Extract the [x, y] coordinate from the center of the cell holding the provided text.  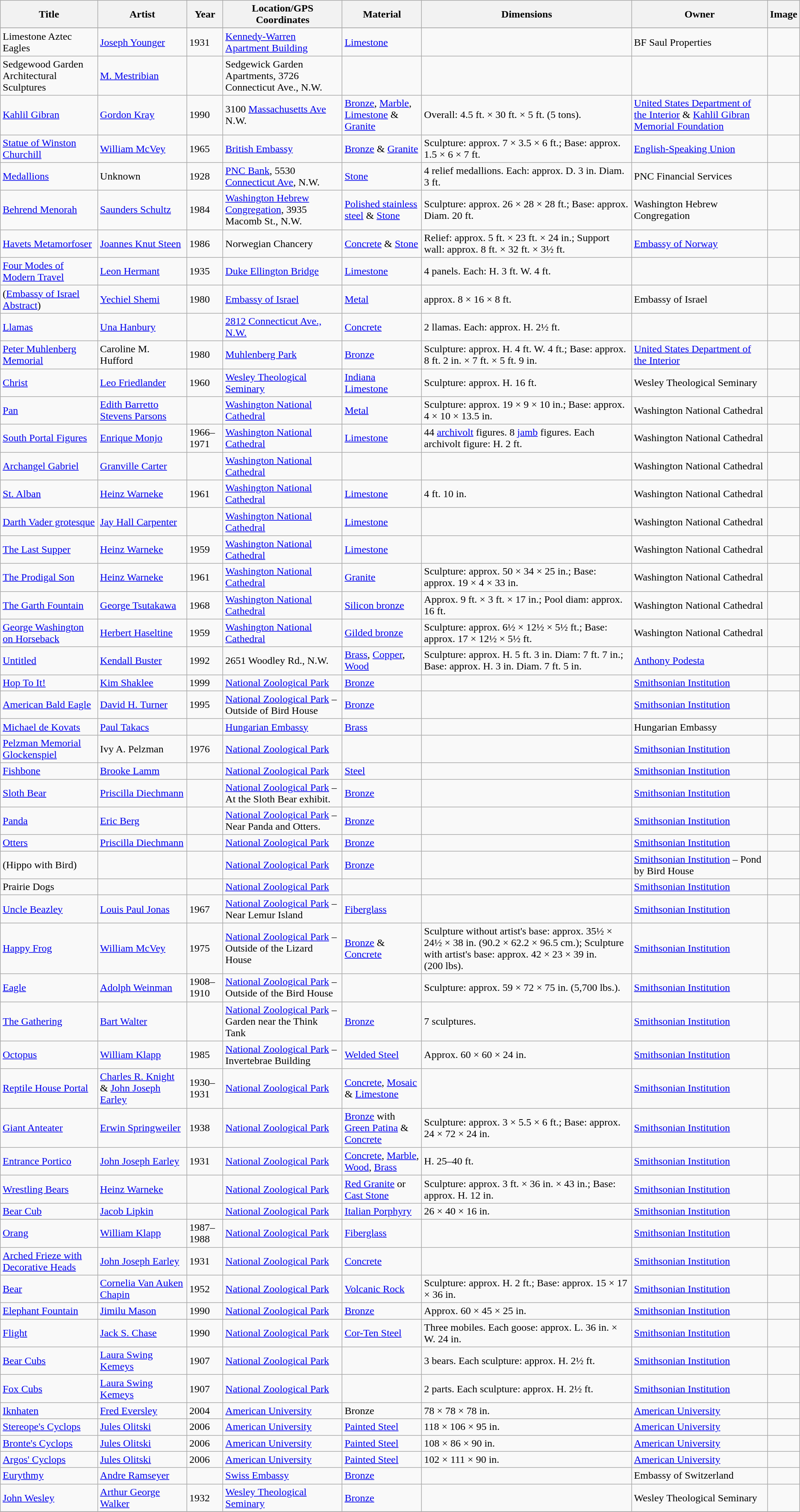
Pan [49, 410]
Jimilu Mason [143, 1311]
Saunders Schultz [143, 210]
Giant Anteater [49, 1128]
Argos' Cyclops [49, 1459]
National Zoological Park – Invertebrae Building [283, 1055]
7 sculptures. [526, 1021]
Christ [49, 382]
Bear [49, 1289]
Untitled [49, 661]
Arthur George Walker [143, 1498]
Location/GPS Coordinates [283, 15]
South Portal Figures [49, 439]
Material [382, 15]
Sculpture: approx. H. 4 ft. W. 4 ft.; Base: approx. 8 ft. 2 in. × 7 ft. × 5 ft. 9 in. [526, 355]
1965 [205, 149]
United States Department of the Interior [700, 355]
1935 [205, 271]
Volcanic Rock [382, 1289]
118 × 106 × 95 in. [526, 1427]
United States Department of the Interior & Kahlil Gibran Memorial Foundation [700, 115]
PNC Financial Services [700, 176]
Joseph Younger [143, 42]
Anthony Podesta [700, 661]
Sculpture: approx. 3 × 5.5 × 6 ft.; Base: approx. 24 × 72 × 24 in. [526, 1128]
Sculpture: approx. H. 2 ft.; Base: approx. 15 × 17 × 36 in. [526, 1289]
Uncle Beazley [49, 909]
National Zoological Park – Outside of the Bird House [283, 987]
108 × 86 × 90 in. [526, 1443]
Eurythmy [49, 1476]
Archangel Gabriel [49, 466]
Entrance Portico [49, 1161]
Jacob Lipkin [143, 1211]
Andre Ramseyer [143, 1476]
Dimensions [526, 15]
1968 [205, 605]
Eric Berg [143, 821]
Brass [382, 727]
British Embassy [283, 149]
Medallions [49, 176]
3100 Massachusetts Ave N.W. [283, 115]
Pelzman Memorial Glockenspiel [49, 749]
Una Hanbury [143, 327]
1985 [205, 1055]
Hop To It! [49, 683]
Artist [143, 15]
Relief: approx. 5 ft. × 23 ft. × 24 in.; Support wall: approx. 8 ft. × 32 ft. × 3½ ft. [526, 244]
78 × 78 × 78 in. [526, 1411]
Statue of Winston Churchill [49, 149]
Orang [49, 1233]
Prairie Dogs [49, 887]
Bronze & Concrete [382, 948]
44 archivolt figures. 8 jamb figures. Each archivolt figure: H. 2 ft. [526, 439]
Michael de Kovats [49, 727]
Fred Eversley [143, 1411]
Year [205, 15]
Bronte's Cyclops [49, 1443]
Cornelia Van Auken Chapin [143, 1289]
4 relief medallions. Each: approx. D. 3 in. Diam. 3 ft. [526, 176]
Fox Cubs [49, 1388]
Sculpture: approx. 26 × 28 × 28 ft.; Base: approx. Diam. 20 ft. [526, 210]
1966–1971 [205, 439]
Washington Hebrew Congregation [700, 210]
M. Mestribian [143, 76]
Bear Cub [49, 1211]
Erwin Springweiler [143, 1128]
3 bears. Each sculpture: approx. H. 2½ ft. [526, 1361]
Yechiel Shemi [143, 299]
English-Speaking Union [700, 149]
Reptile House Portal [49, 1088]
Leon Hermant [143, 271]
Embassy of Norway [700, 244]
Welded Steel [382, 1055]
National Zoological Park – Near Lemur Island [283, 909]
Four Modes of Modern Travel [49, 271]
Stereope's Cyclops [49, 1427]
1908–1910 [205, 987]
National Zoological Park – At the Sloth Bear exhibit. [283, 793]
Granite [382, 577]
Indiana Limestone [382, 382]
Jack S. Chase [143, 1333]
Gordon Kray [143, 115]
Arched Frieze with Decorative Heads [49, 1261]
The Garth Fountain [49, 605]
Polished stainless steel & Stone [382, 210]
Kennedy-Warren Apartment Building [283, 42]
Three mobiles. Each goose: approx. L. 36 in. × W. 24 in. [526, 1333]
4 panels. Each: H. 3 ft. W. 4 ft. [526, 271]
Joannes Knut Steen [143, 244]
Title [49, 15]
Sedgewick Garden Apartments, 3726 Connecticut Ave., N.W. [283, 76]
Brooke Lamm [143, 771]
Owner [700, 15]
Sculpture: approx. 6½ × 12½ × 5½ ft.; Base: approx. 17 × 12½ × 5½ ft. [526, 633]
Sculpture: approx. 59 × 72 × 75 in. (5,700 lbs.). [526, 987]
Edith Barretto Stevens Parsons [143, 410]
1995 [205, 704]
Charles R. Knight & John Joseph Earley [143, 1088]
Paul Takacs [143, 727]
Bear Cubs [49, 1361]
2004 [205, 1411]
BF Saul Properties [700, 42]
2 llamas. Each: approx. H. 2½ ft. [526, 327]
Sculpture: approx. 7 × 3.5 × 6 ft.; Base: approx. 1.5 × 6 × 7 ft. [526, 149]
1999 [205, 683]
Swiss Embassy [283, 1476]
Unknown [143, 176]
Image [784, 15]
Duke Ellington Bridge [283, 271]
National Zoological Park – Near Panda and Otters. [283, 821]
1928 [205, 176]
1938 [205, 1128]
1986 [205, 244]
2651 Woodley Rd., N.W. [283, 661]
Octopus [49, 1055]
2812 Connecticut Ave., N.W. [283, 327]
Darth Vader grotesque [49, 522]
Steel [382, 771]
David H. Turner [143, 704]
St. Alban [49, 494]
Granville Carter [143, 466]
Bronze, Marble, Limestone & Granite [382, 115]
George Tsutakawa [143, 605]
Smithsonian Institution – Pond by Bird House [700, 865]
The Last Supper [49, 550]
Italian Porphyry [382, 1211]
Kahlil Gibran [49, 115]
Havets Metamorfoser [49, 244]
1992 [205, 661]
Peter Muhlenberg Memorial [49, 355]
Approx. 60 × 45 × 25 in. [526, 1311]
Bronze & Granite [382, 149]
1976 [205, 749]
Leo Friedlander [143, 382]
1930–1931 [205, 1088]
Limestone Aztec Eagles [49, 42]
Fishbone [49, 771]
Concrete, Marble, Wood, Brass [382, 1161]
Approx. 9 ft. × 3 ft. × 17 in.; Pool diam: approx. 16 ft. [526, 605]
Sloth Bear [49, 793]
Panda [49, 821]
National Zoological Park – Outside of Bird House [283, 704]
Louis Paul Jonas [143, 909]
1932 [205, 1498]
Kendall Buster [143, 661]
Flight [49, 1333]
Ivy A. Pelzman [143, 749]
(Embassy of Israel Abstract) [49, 299]
Kim Shaklee [143, 683]
Embassy of Switzerland [700, 1476]
1987–1988 [205, 1233]
Herbert Haseltine [143, 633]
approx. 8 × 16 × 8 ft. [526, 299]
Llamas [49, 327]
George Washington on Horseback [49, 633]
Sculpture: approx. H. 5 ft. 3 in. Diam: 7 ft. 7 in.; Base: approx. H. 3 in. Diam. 7 ft. 5 in. [526, 661]
Bronze with Green Patina & Concrete [382, 1128]
Sedgewood Garden Architectural Sculptures [49, 76]
Enrique Monjo [143, 439]
1967 [205, 909]
Caroline M. Hufford [143, 355]
Norwegian Chancery [283, 244]
2 parts. Each sculpture: approx. H. 2½ ft. [526, 1388]
Gilded bronze [382, 633]
H. 25–40 ft. [526, 1161]
Concrete, Mosaic & Limestone [382, 1088]
Otters [49, 843]
Eagle [49, 987]
Red Granite or Cast Stone [382, 1189]
(Hippo with Bird) [49, 865]
102 × 111 × 90 in. [526, 1459]
Happy Frog [49, 948]
Adolph Weinman [143, 987]
Iknhaten [49, 1411]
American Bald Eagle [49, 704]
1975 [205, 948]
PNC Bank, 5530 Connecticut Ave, N.W. [283, 176]
National Zoological Park – Garden near the Think Tank [283, 1021]
Muhlenberg Park [283, 355]
Sculpture: approx. 50 × 34 × 25 in.; Base: approx. 19 × 4 × 33 in. [526, 577]
Elephant Fountain [49, 1311]
Cor-Ten Steel [382, 1333]
Sculpture: approx. 3 ft. × 36 in. × 43 in.; Base: approx. H. 12 in. [526, 1189]
Wrestling Bears [49, 1189]
Jay Hall Carpenter [143, 522]
Stone [382, 176]
4 ft. 10 in. [526, 494]
Concrete & Stone [382, 244]
John Wesley [49, 1498]
26 × 40 × 16 in. [526, 1211]
Overall: 4.5 ft. × 30 ft. × 5 ft. (5 tons). [526, 115]
1984 [205, 210]
Brass, Copper, Wood [382, 661]
The Gathering [49, 1021]
Behrend Menorah [49, 210]
1960 [205, 382]
Silicon bronze [382, 605]
Sculpture: approx. H. 16 ft. [526, 382]
Washington Hebrew Congregation, 3935 Macomb St., N.W. [283, 210]
The Prodigal Son [49, 577]
Approx. 60 × 60 × 24 in. [526, 1055]
Bart Walter [143, 1021]
Sculpture: approx. 19 × 9 × 10 in.; Base: approx. 4 × 10 × 13.5 in. [526, 410]
National Zoological Park – Outside of the Lizard House [283, 948]
1952 [205, 1289]
